Scan for the cell matching the given text and deliver its [X, Y] coordinate at center. 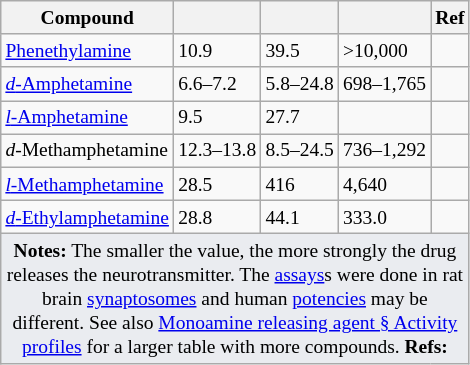
Ref [450, 18]
>10,000 [384, 50]
39.5 [300, 50]
416 [300, 184]
28.5 [218, 184]
d-Ethylamphetamine [88, 216]
d-Amphetamine [88, 84]
10.9 [218, 50]
6.6–7.2 [218, 84]
l-Methamphetamine [88, 184]
333.0 [384, 216]
Phenethylamine [88, 50]
9.5 [218, 118]
44.1 [300, 216]
698–1,765 [384, 84]
736–1,292 [384, 150]
4,640 [384, 184]
12.3–13.8 [218, 150]
28.8 [218, 216]
d-Methamphetamine [88, 150]
l-Amphetamine [88, 118]
27.7 [300, 118]
Compound [88, 18]
8.5–24.5 [300, 150]
5.8–24.8 [300, 84]
